Identify which cell holds the provided text, then report its (x, y) central coordinate. 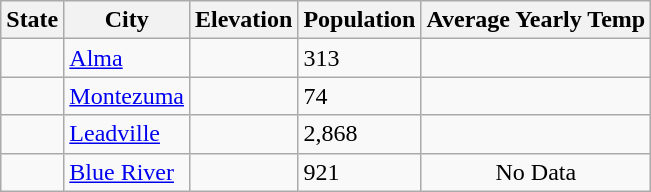
Average Yearly Temp (536, 20)
City (127, 20)
921 (360, 172)
2,868 (360, 134)
State (32, 20)
Montezuma (127, 96)
Elevation (243, 20)
313 (360, 58)
Population (360, 20)
Alma (127, 58)
No Data (536, 172)
74 (360, 96)
Leadville (127, 134)
Blue River (127, 172)
